Identify which cell holds the provided text, then report its [X, Y] central coordinate. 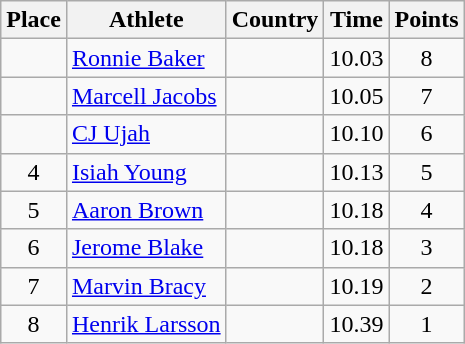
Marvin Bracy [146, 286]
Jerome Blake [146, 248]
10.39 [356, 324]
1 [426, 324]
CJ Ujah [146, 134]
Aaron Brown [146, 210]
Athlete [146, 20]
Henrik Larsson [146, 324]
Place [34, 20]
3 [426, 248]
10.03 [356, 58]
10.13 [356, 172]
Isiah Young [146, 172]
2 [426, 286]
Marcell Jacobs [146, 96]
Time [356, 20]
10.19 [356, 286]
10.10 [356, 134]
Country [275, 20]
10.05 [356, 96]
Ronnie Baker [146, 58]
Points [426, 20]
